Return (X, Y) of the center of cell containing provided text 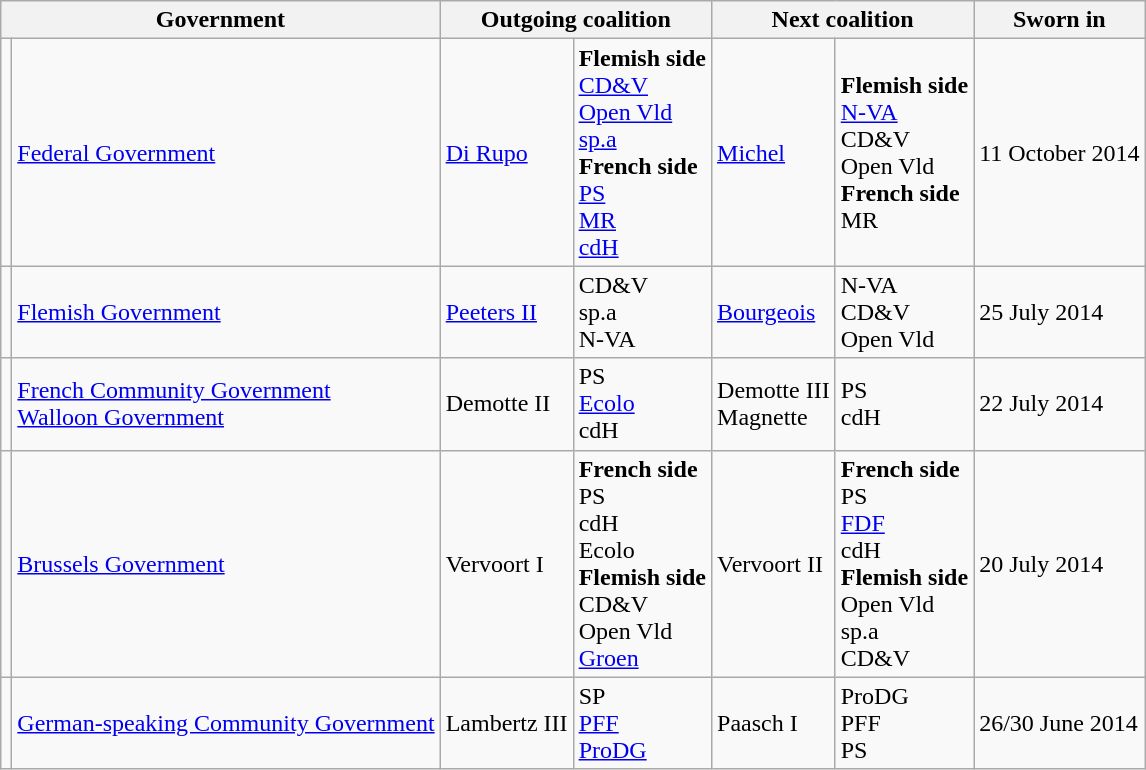
Bourgeois (774, 312)
20 July 2014 (1060, 564)
Vervoort II (774, 564)
Brussels Government (226, 564)
Flemish side CD&V Open Vld sp.aFrench side PS MR cdH (642, 152)
French side PS cdH EcoloFlemish side CD&V Open Vld Groen (642, 564)
Sworn in (1060, 20)
ProDG PFF PS (904, 723)
22 July 2014 (1060, 404)
German-speaking Community Government (226, 723)
PS Ecolo cdH (642, 404)
Michel (774, 152)
Demotte IIIMagnette (774, 404)
25 July 2014 (1060, 312)
Di Rupo (506, 152)
Vervoort I (506, 564)
26/30 June 2014 (1060, 723)
Flemish Government (226, 312)
French side PS FDF cdH Flemish side Open Vld sp.a CD&V (904, 564)
Peeters II (506, 312)
N-VA CD&V Open Vld (904, 312)
Demotte II (506, 404)
Lambertz III (506, 723)
Paasch I (774, 723)
SP PFF ProDG (642, 723)
CD&V sp.a N-VA (642, 312)
Outgoing coalition (576, 20)
Government (220, 20)
Flemish side N-VA CD&V Open VldFrench side MR (904, 152)
French Community GovernmentWalloon Government (226, 404)
Next coalition (843, 20)
11 October 2014 (1060, 152)
Federal Government (226, 152)
PS cdH (904, 404)
